Search for the cell housing the specified text and yield its [x, y] center coordinate. 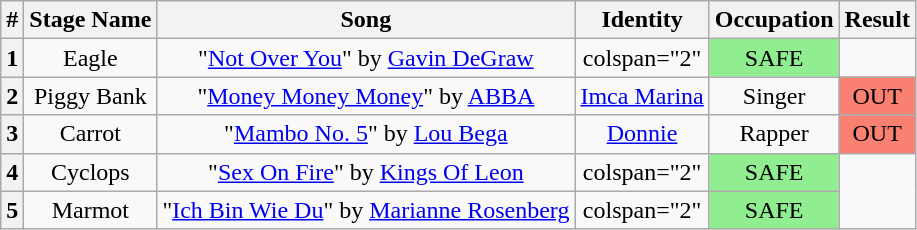
1 [12, 58]
Piggy Bank [90, 96]
"Mambo No. 5" by Lou Bega [366, 134]
Stage Name [90, 20]
Eagle [90, 58]
Cyclops [90, 172]
# [12, 20]
Rapper [774, 134]
Singer [774, 96]
"Money Money Money" by ABBA [366, 96]
Song [366, 20]
"Sex On Fire" by Kings Of Leon [366, 172]
Result [877, 20]
Marmot [90, 210]
Imca Marina [642, 96]
3 [12, 134]
Identity [642, 20]
Occupation [774, 20]
4 [12, 172]
"Not Over You" by Gavin DeGraw [366, 58]
Donnie [642, 134]
5 [12, 210]
2 [12, 96]
Carrot [90, 134]
"Ich Bin Wie Du" by Marianne Rosenberg [366, 210]
